Extract the [x, y] coordinate from the center of the cell holding the provided text.  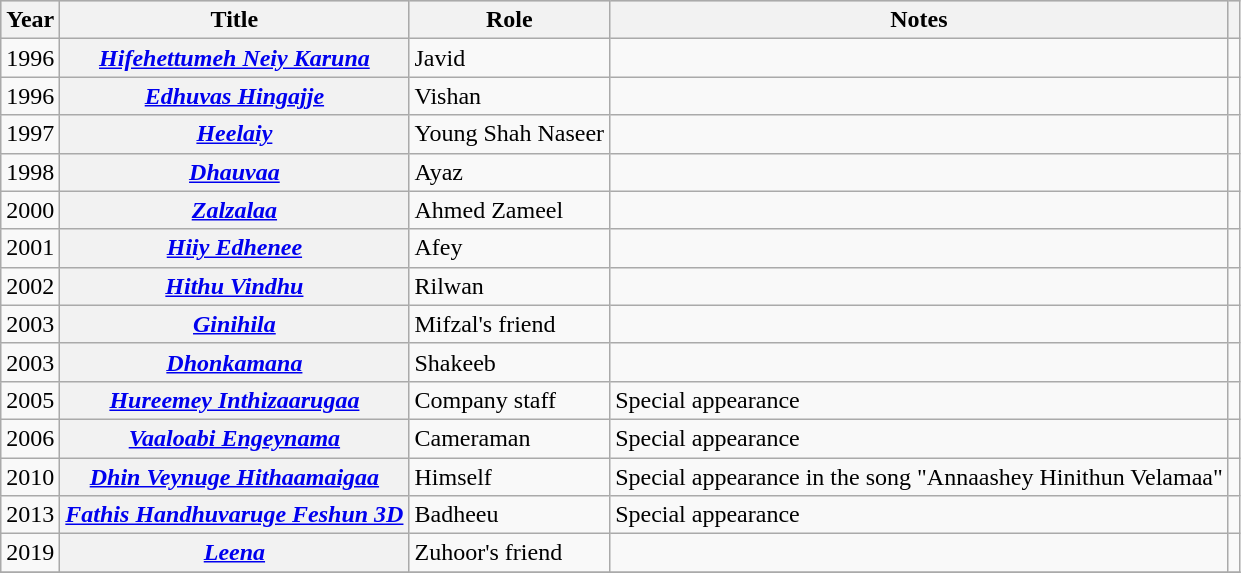
Badheeu [510, 515]
2001 [30, 248]
Vishan [510, 96]
Young Shah Naseer [510, 134]
Heelaiy [234, 134]
Ginihila [234, 324]
2002 [30, 286]
1998 [30, 172]
Dhin Veynuge Hithaamaigaa [234, 477]
Fathis Handhuvaruge Feshun 3D [234, 515]
Cameraman [510, 438]
Shakeeb [510, 362]
Year [30, 20]
Himself [510, 477]
Notes [920, 20]
Rilwan [510, 286]
2005 [30, 400]
1997 [30, 134]
Afey [510, 248]
2010 [30, 477]
Hiiy Edhenee [234, 248]
Title [234, 20]
Company staff [510, 400]
Mifzal's friend [510, 324]
Ahmed Zameel [510, 210]
2006 [30, 438]
Hureemey Inthizaarugaa [234, 400]
Ayaz [510, 172]
2019 [30, 553]
2013 [30, 515]
Zalzalaa [234, 210]
Leena [234, 553]
Role [510, 20]
Dhauvaa [234, 172]
Javid [510, 58]
Edhuvas Hingajje [234, 96]
Zuhoor's friend [510, 553]
2000 [30, 210]
Hifehettumeh Neiy Karuna [234, 58]
Dhonkamana [234, 362]
Special appearance in the song "Annaashey Hinithun Velamaa" [920, 477]
Hithu Vindhu [234, 286]
Vaaloabi Engeynama [234, 438]
